Search for the cell housing the specified text and yield its (x, y) center coordinate. 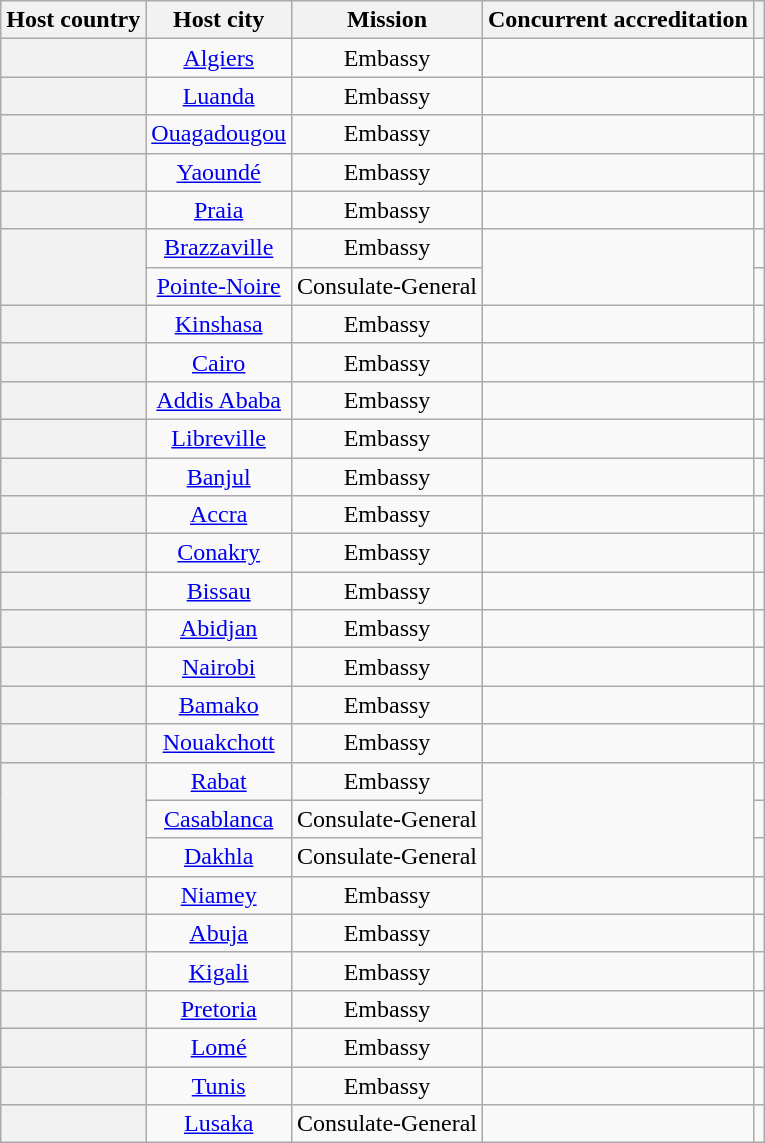
Host country (74, 20)
Praia (219, 210)
Addis Ababa (219, 400)
Kigali (219, 971)
Lusaka (219, 1124)
Concurrent accreditation (618, 20)
Niamey (219, 895)
Ouagadougou (219, 134)
Pretoria (219, 1009)
Accra (219, 515)
Nouakchott (219, 743)
Host city (219, 20)
Casablanca (219, 819)
Pointe-Noire (219, 286)
Banjul (219, 477)
Kinshasa (219, 324)
Bissau (219, 591)
Brazzaville (219, 248)
Algiers (219, 58)
Cairo (219, 362)
Abuja (219, 933)
Bamako (219, 705)
Nairobi (219, 667)
Rabat (219, 781)
Luanda (219, 96)
Mission (388, 20)
Dakhla (219, 857)
Lomé (219, 1047)
Yaoundé (219, 172)
Abidjan (219, 629)
Libreville (219, 438)
Tunis (219, 1085)
Conakry (219, 553)
